Scan for the cell matching the given text and deliver its (x, y) coordinate at center. 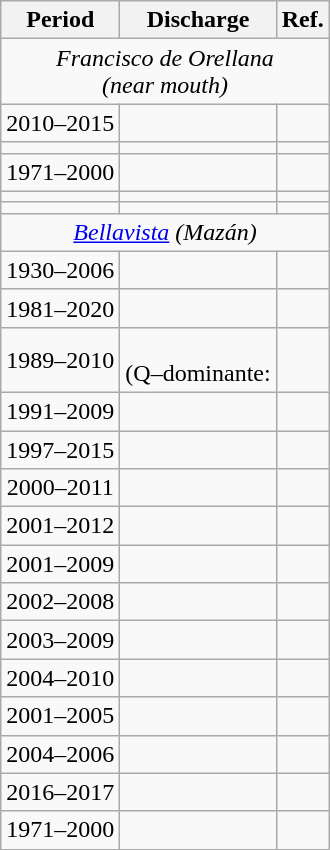
2001–2005 (60, 716)
Bellavista (Mazán) (165, 232)
2004–2010 (60, 678)
2002–2008 (60, 602)
1989–2010 (60, 360)
2001–2009 (60, 564)
2001–2012 (60, 526)
2000–2011 (60, 488)
1997–2015 (60, 449)
Ref. (302, 20)
Discharge (198, 20)
2016–2017 (60, 792)
Francisco de Orellana(near mouth) (165, 72)
1930–2006 (60, 270)
1991–2009 (60, 411)
2004–2006 (60, 754)
2010–2015 (60, 123)
2003–2009 (60, 640)
1981–2020 (60, 308)
Period (60, 20)
(Q–dominante: (198, 360)
